Locate the cell with the specified text and output its [X, Y] center coordinate. 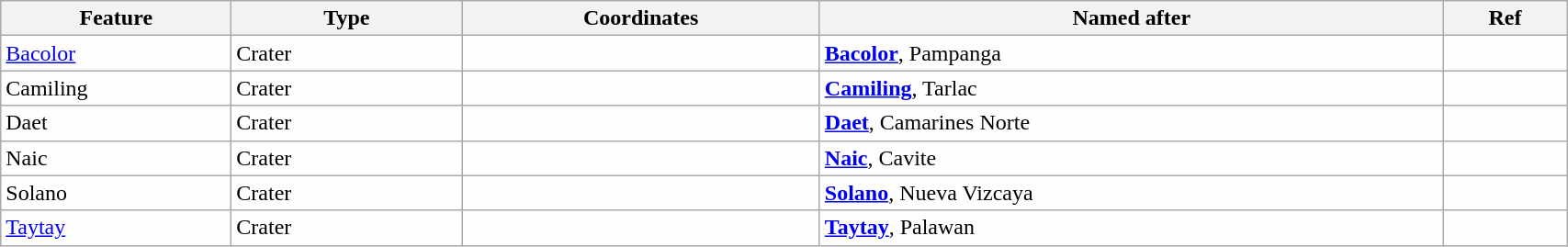
Bacolor, Pampanga [1132, 53]
Daet [116, 123]
Naic [116, 158]
Solano, Nueva Vizcaya [1132, 193]
Daet, Camarines Norte [1132, 123]
Naic, Cavite [1132, 158]
Feature [116, 18]
Taytay [116, 228]
Ref [1505, 18]
Type [347, 18]
Camiling, Tarlac [1132, 88]
Camiling [116, 88]
Taytay, Palawan [1132, 228]
Named after [1132, 18]
Coordinates [641, 18]
Bacolor [116, 53]
Solano [116, 193]
